Find where the given text appears and provide that cell's center as (X, Y) coordinate. 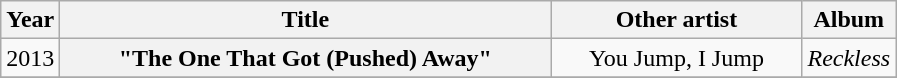
2013 (30, 58)
"The One That Got (Pushed) Away" (306, 58)
Year (30, 20)
You Jump, I Jump (676, 58)
Reckless (849, 58)
Album (849, 20)
Other artist (676, 20)
Title (306, 20)
